Search for the cell housing the specified text and yield its (X, Y) center coordinate. 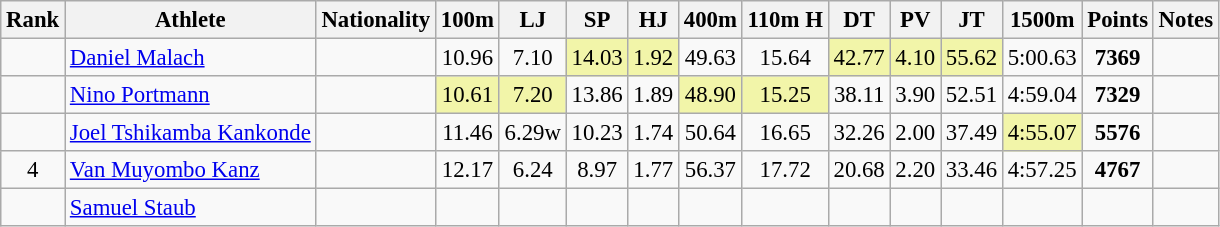
33.46 (971, 170)
12.17 (468, 170)
6.24 (532, 170)
400m (711, 20)
15.64 (785, 58)
38.11 (859, 95)
2.20 (915, 170)
49.63 (711, 58)
PV (915, 20)
Nino Portmann (191, 95)
DT (859, 20)
55.62 (971, 58)
2.00 (915, 133)
Joel Tshikamba Kankonde (191, 133)
Samuel Staub (191, 208)
HJ (653, 20)
17.72 (785, 170)
1.77 (653, 170)
1.89 (653, 95)
10.23 (597, 133)
6.29w (532, 133)
4:57.25 (1042, 170)
14.03 (597, 58)
Athlete (191, 20)
48.90 (711, 95)
4 (33, 170)
1.92 (653, 58)
7.10 (532, 58)
20.68 (859, 170)
Notes (1186, 20)
110m H (785, 20)
4.10 (915, 58)
7369 (1118, 58)
JT (971, 20)
Rank (33, 20)
7329 (1118, 95)
1.74 (653, 133)
15.25 (785, 95)
LJ (532, 20)
37.49 (971, 133)
42.77 (859, 58)
SP (597, 20)
10.96 (468, 58)
Van Muyombo Kanz (191, 170)
50.64 (711, 133)
8.97 (597, 170)
Daniel Malach (191, 58)
Points (1118, 20)
3.90 (915, 95)
4:59.04 (1042, 95)
7.20 (532, 95)
4767 (1118, 170)
13.86 (597, 95)
16.65 (785, 133)
11.46 (468, 133)
5:00.63 (1042, 58)
Nationality (376, 20)
32.26 (859, 133)
100m (468, 20)
56.37 (711, 170)
52.51 (971, 95)
5576 (1118, 133)
10.61 (468, 95)
4:55.07 (1042, 133)
1500m (1042, 20)
